Output the [x, y] coordinate of the center of the cell containing the given text.  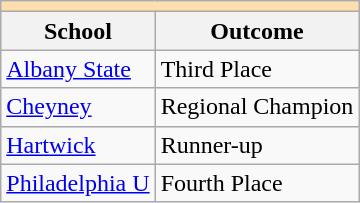
Hartwick [78, 145]
Cheyney [78, 107]
Runner-up [257, 145]
Regional Champion [257, 107]
School [78, 31]
Albany State [78, 69]
Outcome [257, 31]
Philadelphia U [78, 183]
Fourth Place [257, 183]
Third Place [257, 69]
